Return the (X, Y) coordinate for the center point of the cell that contains the specified text.  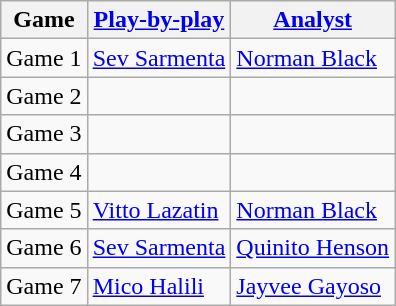
Jayvee Gayoso (313, 286)
Game 5 (44, 210)
Game 1 (44, 58)
Game 2 (44, 96)
Play-by-play (159, 20)
Game 4 (44, 172)
Game (44, 20)
Game 6 (44, 248)
Analyst (313, 20)
Mico Halili (159, 286)
Game 7 (44, 286)
Vitto Lazatin (159, 210)
Quinito Henson (313, 248)
Game 3 (44, 134)
